Identify which cell holds the provided text, then report its [x, y] central coordinate. 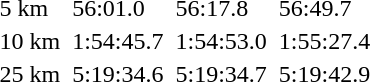
1:54:45.7 [118, 41]
1:54:53.0 [221, 41]
